Identify which cell holds the provided text, then report its [x, y] central coordinate. 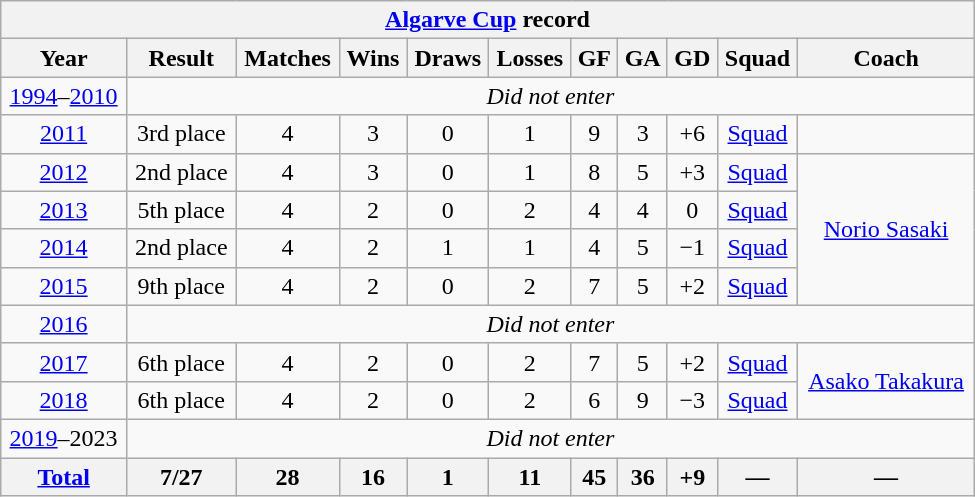
Draws [448, 58]
3rd place [181, 134]
Year [64, 58]
5th place [181, 210]
28 [288, 477]
Matches [288, 58]
Wins [373, 58]
Norio Sasaki [886, 229]
9th place [181, 286]
2016 [64, 324]
2019–2023 [64, 438]
1994–2010 [64, 96]
+9 [692, 477]
2013 [64, 210]
8 [594, 172]
6 [594, 400]
2017 [64, 362]
Algarve Cup record [488, 20]
2012 [64, 172]
11 [530, 477]
GD [692, 58]
GA [643, 58]
Asako Takakura [886, 381]
+3 [692, 172]
Total [64, 477]
2015 [64, 286]
36 [643, 477]
Losses [530, 58]
2014 [64, 248]
Result [181, 58]
2018 [64, 400]
+6 [692, 134]
2011 [64, 134]
7/27 [181, 477]
−1 [692, 248]
GF [594, 58]
−3 [692, 400]
45 [594, 477]
Coach [886, 58]
16 [373, 477]
